From the cell containing the given text, extract its center point as [X, Y] coordinate. 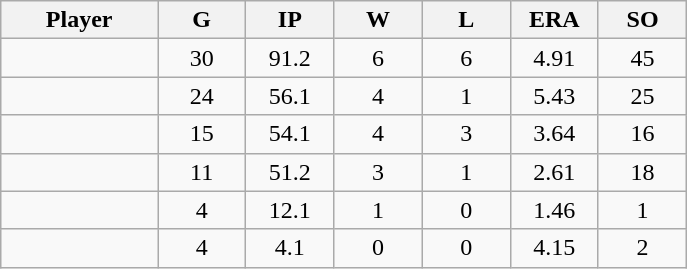
IP [290, 20]
56.1 [290, 96]
4.91 [554, 58]
91.2 [290, 58]
45 [642, 58]
5.43 [554, 96]
54.1 [290, 134]
4.15 [554, 248]
11 [202, 172]
2.61 [554, 172]
3.64 [554, 134]
Player [80, 20]
ERA [554, 20]
W [378, 20]
4.1 [290, 248]
12.1 [290, 210]
1.46 [554, 210]
15 [202, 134]
24 [202, 96]
30 [202, 58]
25 [642, 96]
G [202, 20]
16 [642, 134]
18 [642, 172]
SO [642, 20]
2 [642, 248]
L [466, 20]
51.2 [290, 172]
